For the text-containing cell, return its midpoint in [X, Y] coordinate format. 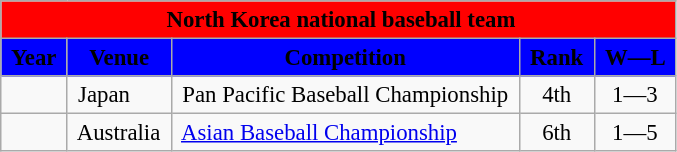
Year [34, 58]
1—5 [634, 133]
Asian Baseball Championship [345, 133]
Japan [119, 95]
Rank [556, 58]
6th [556, 133]
Venue [119, 58]
North Korea national baseball team [338, 20]
1—3 [634, 95]
4th [556, 95]
W—L [634, 58]
Australia [119, 133]
Pan Pacific Baseball Championship [345, 95]
Competition [345, 58]
